Provide the [X, Y] coordinate of the cell's center where the given text is located.  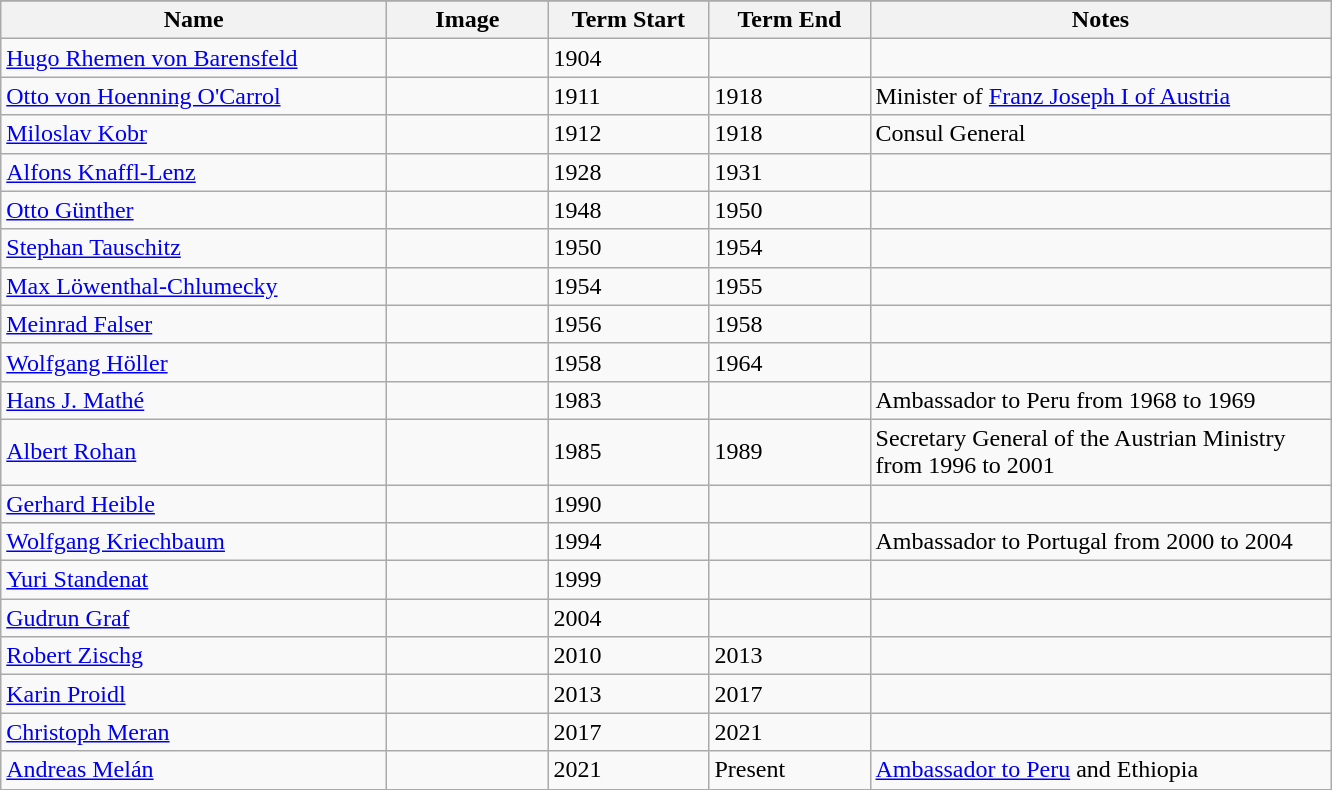
1989 [790, 452]
Yuri Standenat [194, 580]
1985 [628, 452]
1983 [628, 400]
Meinrad Falser [194, 324]
1964 [790, 362]
1994 [628, 542]
2004 [628, 618]
Hugo Rhemen von Barensfeld [194, 58]
Wolfgang Höller [194, 362]
1999 [628, 580]
Minister of Franz Joseph I of Austria [1100, 96]
Wolfgang Kriechbaum [194, 542]
1912 [628, 134]
Andreas Melán [194, 770]
1904 [628, 58]
Secretary General of the Austrian Ministry from 1996 to 2001 [1100, 452]
Consul General [1100, 134]
1928 [628, 172]
Present [790, 770]
2010 [628, 656]
1956 [628, 324]
Otto von Hoenning O'Carrol [194, 96]
1948 [628, 210]
Ambassador to Peru from 1968 to 1969 [1100, 400]
Ambassador to Peru and Ethiopia [1100, 770]
Gudrun Graf [194, 618]
1911 [628, 96]
Notes [1100, 20]
Alfons Knaffl-Lenz [194, 172]
Albert Rohan [194, 452]
Christoph Meran [194, 732]
1990 [628, 503]
Ambassador to Portugal from 2000 to 2004 [1100, 542]
Hans J. Mathé [194, 400]
1931 [790, 172]
Stephan Tauschitz [194, 248]
Image [468, 20]
Term Start [628, 20]
Miloslav Kobr [194, 134]
1955 [790, 286]
Name [194, 20]
Otto Günther [194, 210]
Karin Proidl [194, 694]
Gerhard Heible [194, 503]
Term End [790, 20]
Robert Zischg [194, 656]
Max Löwenthal-Chlumecky [194, 286]
